Pinpoint the cell where the given text exists, returning its (x, y) midpoint coordinate. 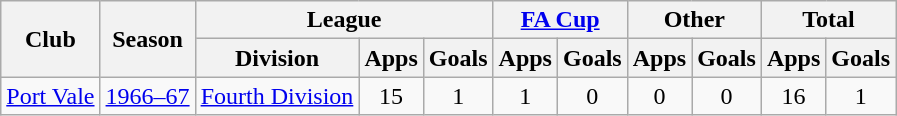
Port Vale (50, 96)
Total (828, 20)
Other (694, 20)
Division (277, 58)
15 (391, 96)
1966–67 (148, 96)
Fourth Division (277, 96)
Club (50, 39)
16 (793, 96)
League (344, 20)
FA Cup (560, 20)
Season (148, 39)
